Determine the (X, Y) coordinate at the center of the cell enclosing the given text.  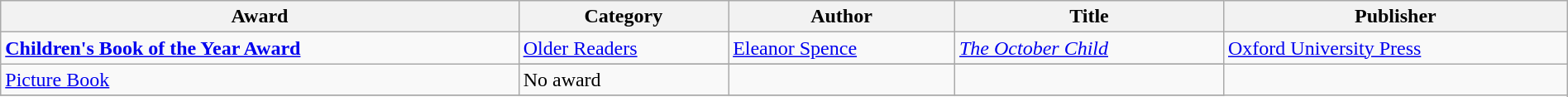
Title (1088, 17)
Older Readers (624, 48)
Eleanor Spence (842, 48)
Oxford University Press (1395, 48)
Author (842, 17)
No award (624, 80)
The October Child (1088, 48)
Category (624, 17)
Children's Book of the Year Award (260, 48)
Publisher (1395, 17)
Picture Book (260, 80)
Award (260, 17)
